Pinpoint the cell where the given text exists, returning its [X, Y] midpoint coordinate. 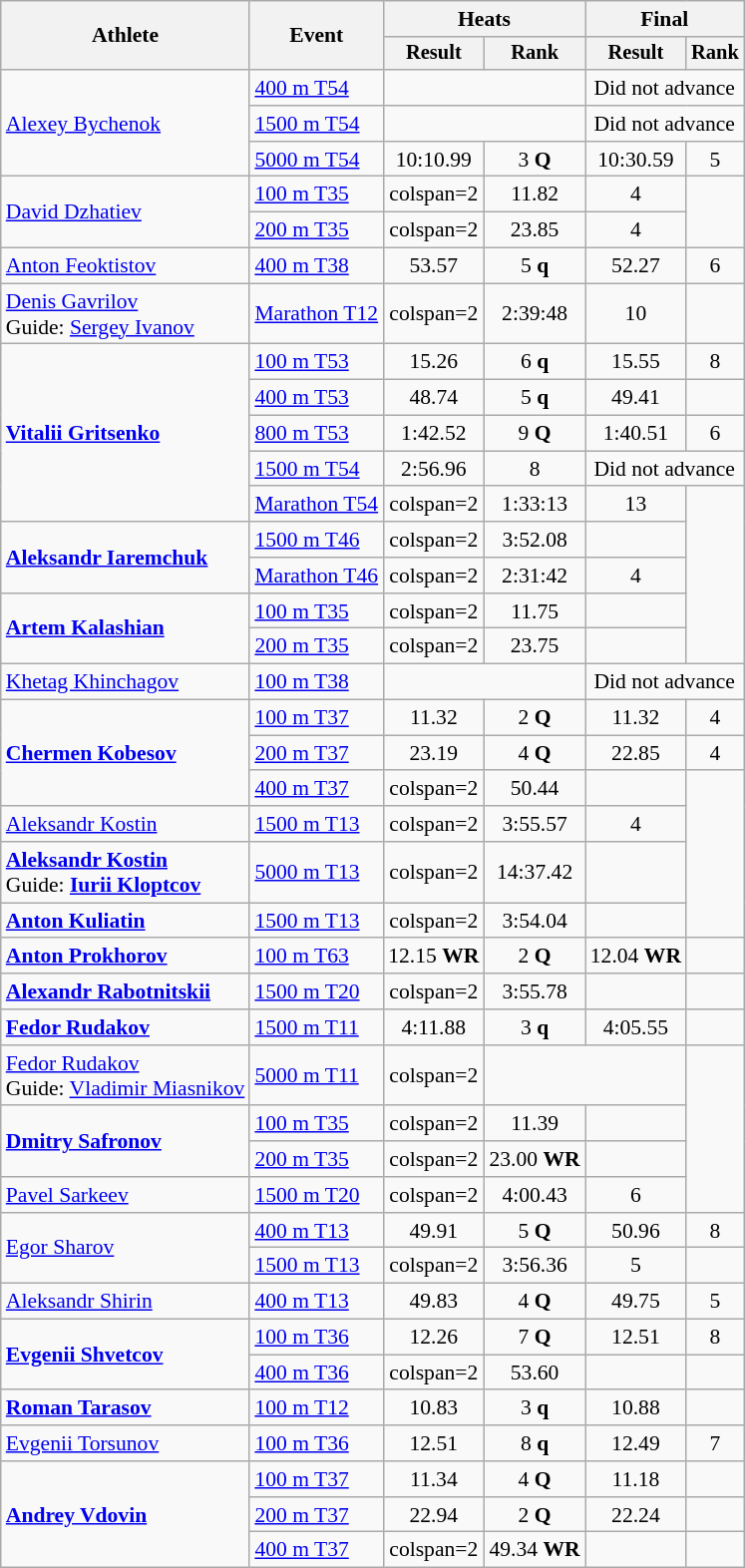
10.88 [636, 1408]
4:11.88 [433, 1027]
Anton Prokhorov [126, 957]
Dmitry Safronov [126, 1141]
Evgenii Shvetcov [126, 1355]
49.34 WR [535, 1550]
23.75 [535, 646]
Event [316, 36]
48.74 [433, 398]
12.04 WR [636, 957]
400 m T36 [316, 1372]
800 m T53 [316, 434]
49.91 [433, 1231]
Aleksandr Shirin [126, 1302]
3 Q [535, 160]
Egor Sharov [126, 1249]
11.18 [636, 1479]
1500 m T11 [316, 1027]
12.15 WR [433, 957]
11.34 [433, 1479]
2:39:48 [535, 313]
22.24 [636, 1515]
5000 m T54 [316, 160]
Aleksandr KostinGuide: Iurii Kloptcov [126, 872]
3:56.36 [535, 1266]
Pavel Sarkeev [126, 1195]
50.96 [636, 1231]
Alexey Bychenok [126, 124]
5000 m T11 [316, 1075]
3:54.04 [535, 921]
Final [664, 19]
Heats [485, 19]
Evgenii Torsunov [126, 1443]
4:00.43 [535, 1195]
22.94 [433, 1515]
Aleksandr Kostin [126, 824]
3:55.78 [535, 991]
22.85 [636, 753]
100 m T12 [316, 1408]
11.39 [535, 1124]
3:55.57 [535, 824]
Denis GavrilovGuide: Sergey Ivanov [126, 313]
10 [636, 313]
49.75 [636, 1302]
11.75 [535, 611]
David Dzhatiev [126, 211]
Alexandr Rabotnitskii [126, 991]
52.27 [636, 266]
Marathon T46 [316, 576]
Fedor RudakovGuide: Vladimir Miasnikov [126, 1075]
Aleksandr Iaremchuk [126, 557]
Anton Feoktistov [126, 266]
Roman Tarasov [126, 1408]
49.41 [636, 398]
Andrey Vdovin [126, 1514]
9 Q [535, 434]
15.26 [433, 362]
Chermen Kobesov [126, 754]
8 q [535, 1443]
Khetag Khinchagov [126, 682]
Marathon T54 [316, 505]
12.26 [433, 1338]
1:42.52 [433, 434]
1:33:13 [535, 505]
5 Q [535, 1231]
400 m T38 [316, 266]
50.44 [535, 789]
14:37.42 [535, 872]
49.83 [433, 1302]
100 m T38 [316, 682]
2:56.96 [433, 469]
Marathon T12 [316, 313]
6 q [535, 362]
1:40.51 [636, 434]
15.55 [636, 362]
11.82 [535, 195]
Anton Kuliatin [126, 921]
53.60 [535, 1372]
3:52.08 [535, 540]
400 m T54 [316, 88]
Fedor Rudakov [126, 1027]
23.85 [535, 230]
10:10.99 [433, 160]
23.19 [433, 753]
1500 m T46 [316, 540]
5000 m T13 [316, 872]
7 [715, 1443]
23.00 WR [535, 1159]
53.57 [433, 266]
400 m T53 [316, 398]
Artem Kalashian [126, 628]
12.49 [636, 1443]
4:05.55 [636, 1027]
13 [636, 505]
10:30.59 [636, 160]
100 m T63 [316, 957]
2:31:42 [535, 576]
7 Q [535, 1338]
100 m T53 [316, 362]
10.83 [433, 1408]
Vitalii Gritsenko [126, 433]
Athlete [126, 36]
